Output the (x, y) coordinate of the center of the cell containing the given text.  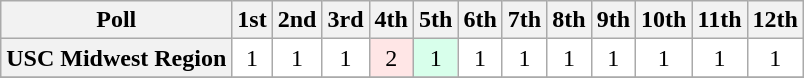
1st (252, 20)
6th (480, 20)
10th (664, 20)
USC Midwest Region (116, 58)
12th (775, 20)
Poll (116, 20)
3rd (346, 20)
9th (613, 20)
2nd (297, 20)
5th (435, 20)
11th (720, 20)
7th (524, 20)
4th (391, 20)
8th (569, 20)
2 (391, 58)
